Extract the [x, y] coordinate from the center of the cell holding the provided text.  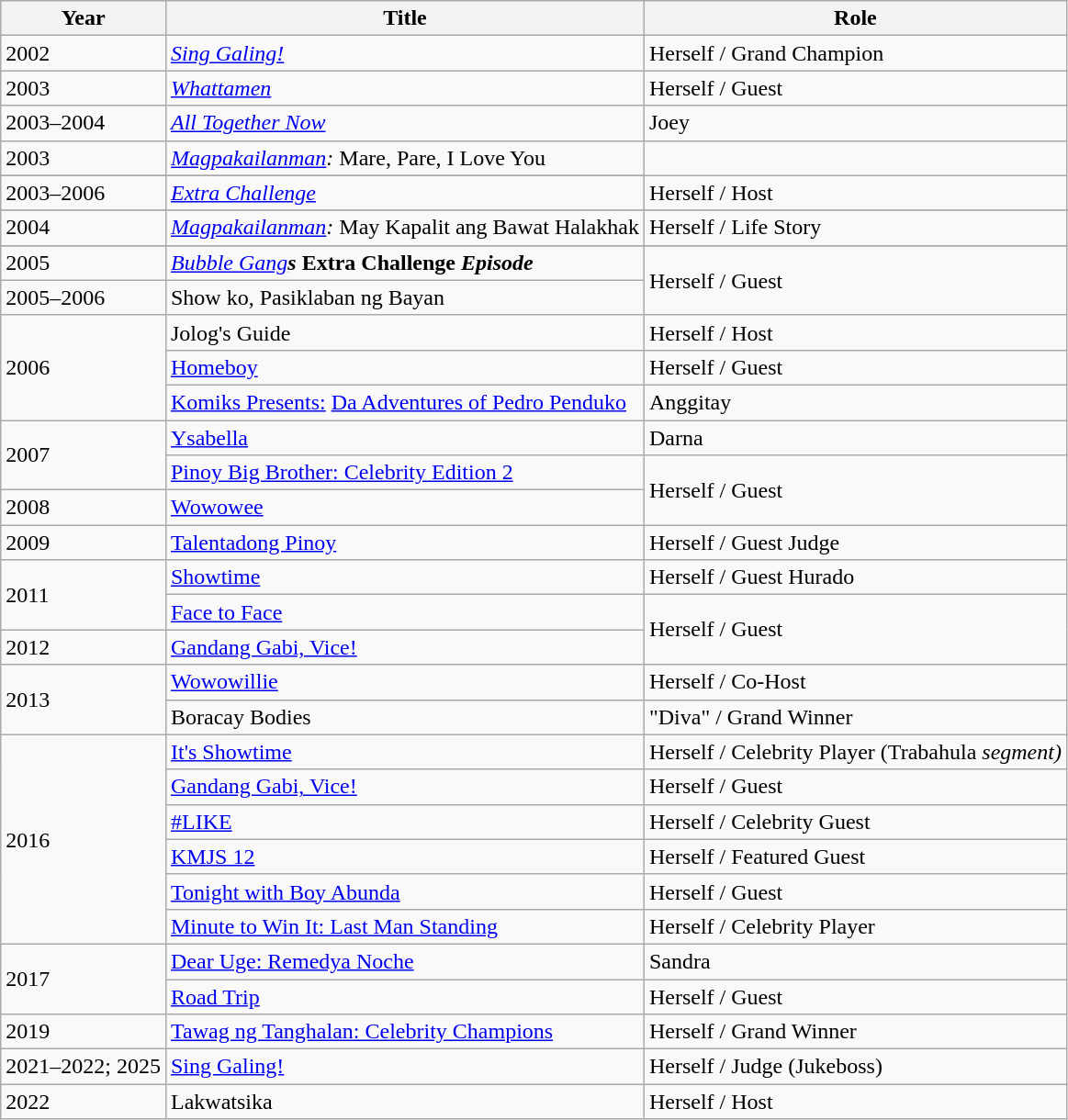
Road Trip [404, 996]
Darna [855, 438]
Title [404, 18]
Herself / Guest Judge [855, 543]
Herself / Celebrity Player (Trabahula segment) [855, 752]
Face to Face [404, 612]
Wowowillie [404, 682]
2003–2004 [84, 123]
Herself / Featured Guest [855, 857]
2005 [84, 263]
Ysabella [404, 438]
Year [84, 18]
Joey [855, 123]
Tawag ng Tanghalan: Celebrity Champions [404, 1032]
Wowowee [404, 508]
Homeboy [404, 367]
Jolog's Guide [404, 332]
2013 [84, 700]
2022 [84, 1102]
Herself / Guest Hurado [855, 577]
2017 [84, 979]
2016 [84, 839]
2019 [84, 1032]
Talentadong Pinoy [404, 543]
All Together Now [404, 123]
2012 [84, 647]
"Diva" / Grand Winner [855, 717]
It's Showtime [404, 752]
KMJS 12 [404, 857]
Role [855, 18]
2011 [84, 595]
Magpakailanman: May Kapalit ang Bawat Halakhak [404, 228]
Pinoy Big Brother: Celebrity Edition 2 [404, 473]
2006 [84, 367]
Anggitay [855, 402]
Magpakailanman: Mare, Pare, I Love You [404, 158]
Showtime [404, 577]
2009 [84, 543]
2004 [84, 228]
Herself / Celebrity Guest [855, 822]
Sandra [855, 961]
Komiks Presents: Da Adventures of Pedro Penduko [404, 402]
Herself / Life Story [855, 228]
Lakwatsika [404, 1102]
Show ko, Pasiklaban ng Bayan [404, 297]
Boracay Bodies [404, 717]
2002 [84, 53]
Herself / Grand Winner [855, 1032]
Whattamen [404, 88]
Bubble Gangs Extra Challenge Episode [404, 263]
Herself / Celebrity Player [855, 926]
Herself / Co-Host [855, 682]
2008 [84, 508]
2003–2006 [84, 193]
Dear Uge: Remedya Noche [404, 961]
Extra Challenge [404, 193]
Herself / Grand Champion [855, 53]
2021–2022; 2025 [84, 1067]
Minute to Win It: Last Man Standing [404, 926]
2007 [84, 455]
#LIKE [404, 822]
Tonight with Boy Abunda [404, 891]
2005–2006 [84, 297]
Herself / Judge (Jukeboss) [855, 1067]
